Pinpoint the cell where the given text exists, returning its [X, Y] midpoint coordinate. 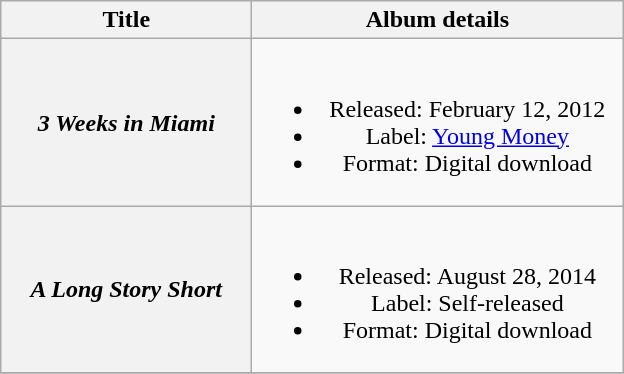
A Long Story Short [126, 290]
Released: August 28, 2014Label: Self-releasedFormat: Digital download [438, 290]
Title [126, 20]
Released: February 12, 2012Label: Young MoneyFormat: Digital download [438, 122]
3 Weeks in Miami [126, 122]
Album details [438, 20]
